Pinpoint the cell where the given text exists, returning its (X, Y) midpoint coordinate. 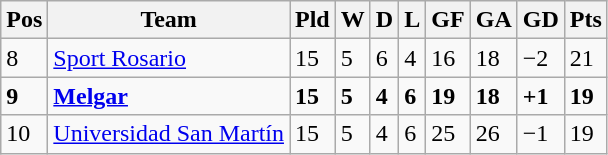
25 (448, 134)
Team (169, 20)
−2 (540, 58)
−1 (540, 134)
Pos (24, 20)
Universidad San Martín (169, 134)
16 (448, 58)
W (352, 20)
+1 (540, 96)
Sport Rosario (169, 58)
21 (586, 58)
8 (24, 58)
10 (24, 134)
GA (494, 20)
D (384, 20)
Pld (313, 20)
GD (540, 20)
26 (494, 134)
Melgar (169, 96)
Pts (586, 20)
L (412, 20)
GF (448, 20)
9 (24, 96)
